Return the (X, Y) coordinate for the center point of the cell that contains the specified text.  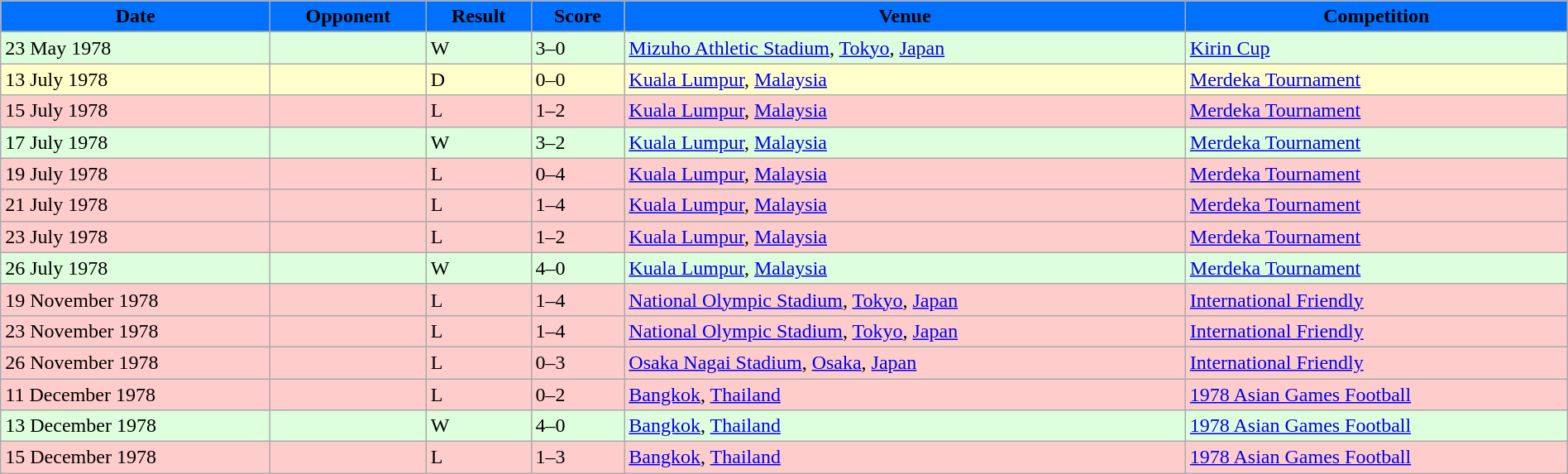
19 November 1978 (136, 299)
3–2 (577, 142)
13 December 1978 (136, 426)
21 July 1978 (136, 205)
Opponent (349, 17)
1–3 (577, 457)
23 May 1978 (136, 48)
Osaka Nagai Stadium, Osaka, Japan (905, 362)
26 November 1978 (136, 362)
Venue (905, 17)
0–3 (577, 362)
0–0 (577, 79)
23 July 1978 (136, 237)
15 December 1978 (136, 457)
26 July 1978 (136, 268)
Competition (1376, 17)
15 July 1978 (136, 111)
0–2 (577, 395)
11 December 1978 (136, 395)
23 November 1978 (136, 331)
13 July 1978 (136, 79)
Kirin Cup (1376, 48)
Result (478, 17)
0–4 (577, 174)
17 July 1978 (136, 142)
D (478, 79)
19 July 1978 (136, 174)
3–0 (577, 48)
Date (136, 17)
Score (577, 17)
Mizuho Athletic Stadium, Tokyo, Japan (905, 48)
